Output the [X, Y] coordinate of the center of the cell containing the given text.  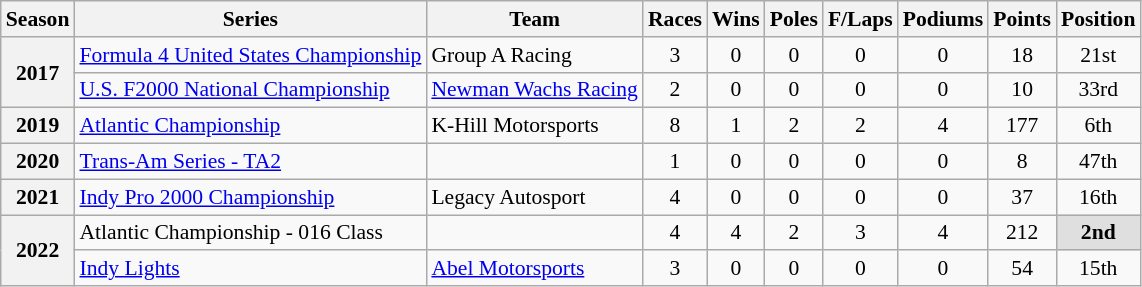
Indy Lights [250, 269]
177 [1022, 126]
Formula 4 United States Championship [250, 55]
33rd [1098, 90]
Position [1098, 19]
Series [250, 19]
2021 [38, 197]
Season [38, 19]
2022 [38, 250]
2020 [38, 162]
16th [1098, 197]
Legacy Autosport [534, 197]
Wins [736, 19]
Atlantic Championship - 016 Class [250, 233]
Abel Motorsports [534, 269]
F/Laps [860, 19]
K-Hill Motorsports [534, 126]
2nd [1098, 233]
Points [1022, 19]
Newman Wachs Racing [534, 90]
212 [1022, 233]
15th [1098, 269]
2017 [38, 72]
37 [1022, 197]
Team [534, 19]
Group A Racing [534, 55]
54 [1022, 269]
10 [1022, 90]
6th [1098, 126]
Races [675, 19]
21st [1098, 55]
U.S. F2000 National Championship [250, 90]
Atlantic Championship [250, 126]
Trans-Am Series - TA2 [250, 162]
Podiums [944, 19]
18 [1022, 55]
47th [1098, 162]
Indy Pro 2000 Championship [250, 197]
Poles [794, 19]
2019 [38, 126]
